Identify which cell holds the provided text, then report its (X, Y) central coordinate. 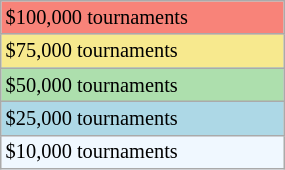
$100,000 tournaments (142, 17)
$75,000 tournaments (142, 51)
$25,000 tournaments (142, 118)
$10,000 tournaments (142, 152)
$50,000 tournaments (142, 85)
